For the text-containing cell, return its midpoint in (X, Y) coordinate format. 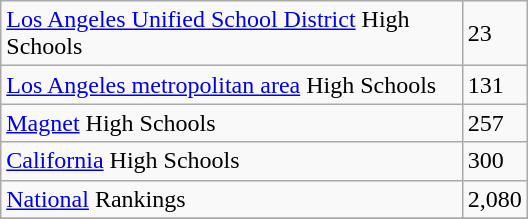
Los Angeles metropolitan area High Schools (232, 85)
California High Schools (232, 161)
National Rankings (232, 199)
Magnet High Schools (232, 123)
131 (494, 85)
Los Angeles Unified School District High Schools (232, 34)
257 (494, 123)
2,080 (494, 199)
23 (494, 34)
300 (494, 161)
